Output the (X, Y) coordinate of the center of the cell containing the given text.  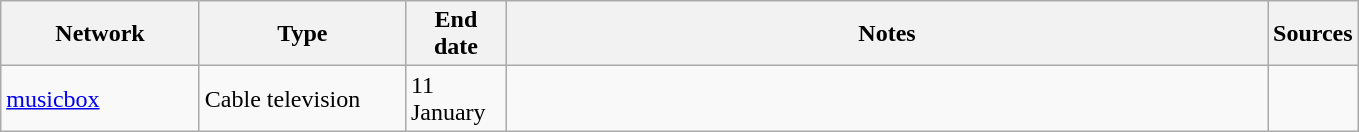
11 January (456, 98)
Type (302, 34)
Notes (886, 34)
End date (456, 34)
Cable television (302, 98)
Network (100, 34)
musicbox (100, 98)
Sources (1314, 34)
